Find where the given text appears and provide that cell's center as [x, y] coordinate. 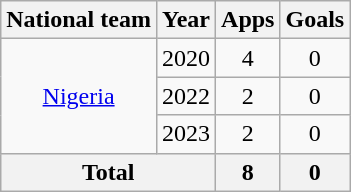
Year [186, 20]
8 [248, 172]
4 [248, 58]
Nigeria [79, 96]
National team [79, 20]
2022 [186, 96]
2020 [186, 58]
2023 [186, 134]
Apps [248, 20]
Goals [315, 20]
Total [108, 172]
